Locate the cell with the specified text and output its [X, Y] center coordinate. 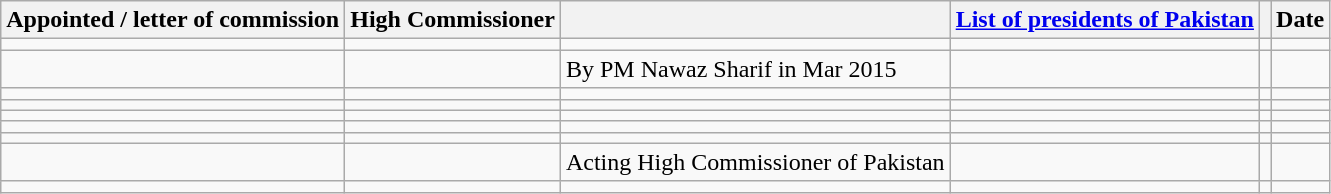
By PM Nawaz Sharif in Mar 2015 [755, 69]
Appointed / letter of commission [173, 20]
High Commissioner [453, 20]
Date [1300, 20]
List of presidents of Pakistan [1104, 20]
Acting High Commissioner of Pakistan [755, 162]
